Provide the (X, Y) coordinate of the cell's center where the given text is located.  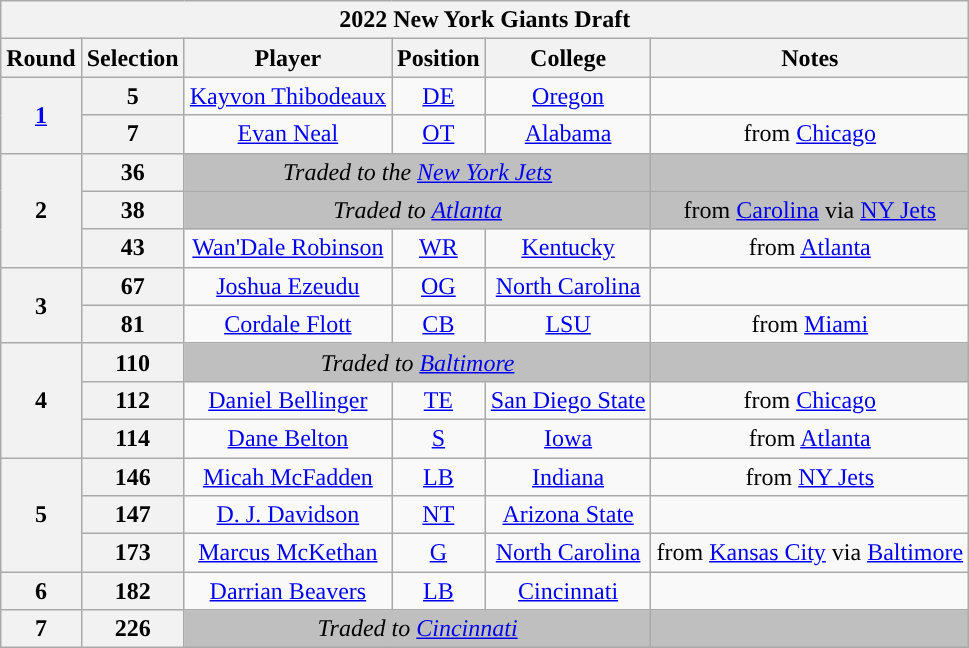
DE (439, 96)
Player (288, 58)
Alabama (568, 134)
67 (132, 286)
LSU (568, 324)
Dane Belton (288, 438)
2 (41, 210)
110 (132, 362)
43 (132, 248)
Arizona State (568, 515)
from NY Jets (810, 477)
Traded to Atlanta (418, 210)
112 (132, 400)
Evan Neal (288, 134)
6 (41, 591)
G (439, 553)
Cordale Flott (288, 324)
Selection (132, 58)
Round (41, 58)
Darrian Beavers (288, 591)
from Kansas City via Baltimore (810, 553)
2022 New York Giants Draft (485, 20)
182 (132, 591)
Indiana (568, 477)
College (568, 58)
Traded to Cincinnati (418, 629)
147 (132, 515)
Kayvon Thibodeaux (288, 96)
OT (439, 134)
226 (132, 629)
Cincinnati (568, 591)
Wan'Dale Robinson (288, 248)
Daniel Bellinger (288, 400)
Traded to Baltimore (418, 362)
CB (439, 324)
Marcus McKethan (288, 553)
Notes (810, 58)
146 (132, 477)
Micah McFadden (288, 477)
38 (132, 210)
81 (132, 324)
San Diego State (568, 400)
from Carolina via NY Jets (810, 210)
Joshua Ezeudu (288, 286)
173 (132, 553)
NT (439, 515)
3 (41, 305)
Position (439, 58)
1 (41, 115)
Kentucky (568, 248)
WR (439, 248)
36 (132, 172)
D. J. Davidson (288, 515)
TE (439, 400)
114 (132, 438)
Traded to the New York Jets (418, 172)
Oregon (568, 96)
S (439, 438)
OG (439, 286)
4 (41, 400)
Iowa (568, 438)
from Miami (810, 324)
